Scan for the cell matching the given text and deliver its (x, y) coordinate at center. 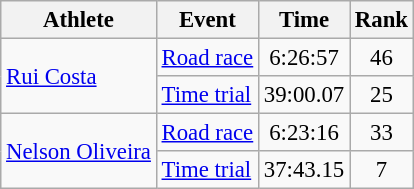
Rui Costa (78, 76)
Nelson Oliveira (78, 152)
39:00.07 (304, 95)
Athlete (78, 20)
33 (382, 133)
6:26:57 (304, 58)
46 (382, 58)
Time (304, 20)
6:23:16 (304, 133)
7 (382, 170)
Event (207, 20)
Rank (382, 20)
25 (382, 95)
37:43.15 (304, 170)
